Locate the cell with the specified text and output its (X, Y) center coordinate. 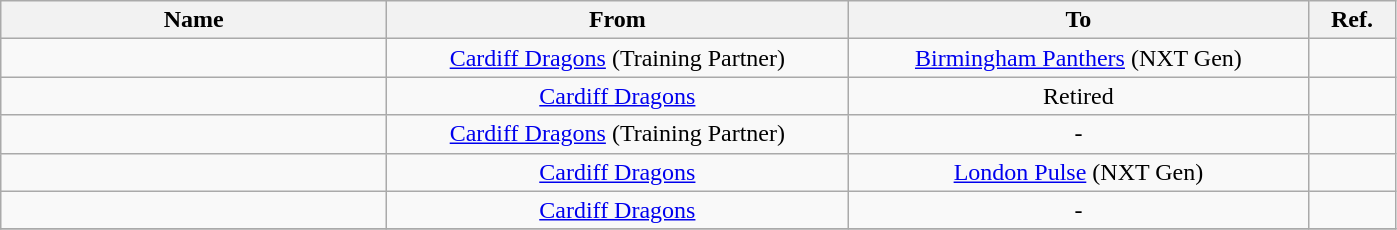
To (1078, 20)
Birmingham Panthers (NXT Gen) (1078, 58)
Name (194, 20)
Retired (1078, 96)
Ref. (1352, 20)
London Pulse (NXT Gen) (1078, 172)
From (618, 20)
